Extract the [X, Y] coordinate from the center of the cell holding the provided text.  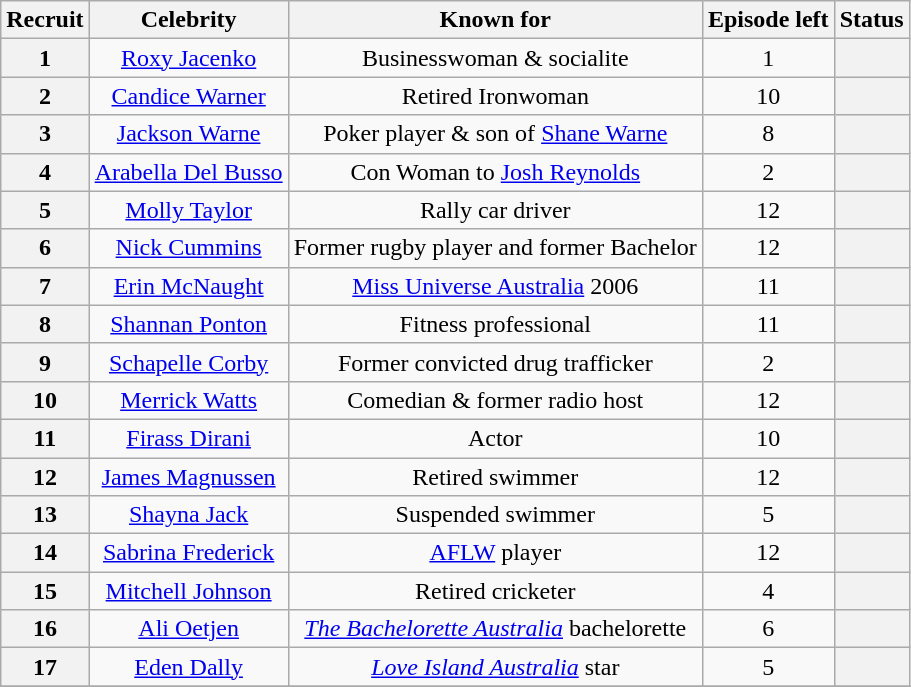
Jackson Warne [188, 134]
Arabella Del Busso [188, 172]
Rally car driver [495, 210]
Former convicted drug trafficker [495, 362]
Eden Dally [188, 667]
Retired swimmer [495, 477]
Love Island Australia star [495, 667]
Episode left [768, 20]
3 [45, 134]
James Magnussen [188, 477]
16 [45, 629]
Schapelle Corby [188, 362]
9 [45, 362]
Suspended swimmer [495, 515]
Known for [495, 20]
Firass Dirani [188, 438]
Former rugby player and former Bachelor [495, 248]
Merrick Watts [188, 400]
Businesswoman & socialite [495, 58]
13 [45, 515]
Shayna Jack [188, 515]
Actor [495, 438]
Roxy Jacenko [188, 58]
Celebrity [188, 20]
Con Woman to Josh Reynolds [495, 172]
AFLW player [495, 553]
Retired cricketer [495, 591]
17 [45, 667]
7 [45, 286]
Status [872, 20]
Fitness professional [495, 324]
14 [45, 553]
Poker player & son of Shane Warne [495, 134]
Comedian & former radio host [495, 400]
Candice Warner [188, 96]
Erin McNaught [188, 286]
The Bachelorette Australia bachelorette [495, 629]
Nick Cummins [188, 248]
Recruit [45, 20]
Molly Taylor [188, 210]
Miss Universe Australia 2006 [495, 286]
15 [45, 591]
Retired Ironwoman [495, 96]
Mitchell Johnson [188, 591]
Shannan Ponton [188, 324]
Sabrina Frederick [188, 553]
Ali Oetjen [188, 629]
